From the cell containing the given text, extract its center point as (x, y) coordinate. 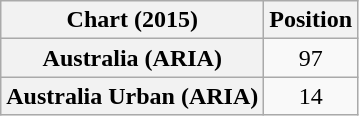
Chart (2015) (132, 20)
97 (311, 58)
14 (311, 96)
Australia Urban (ARIA) (132, 96)
Australia (ARIA) (132, 58)
Position (311, 20)
